Provide the (X, Y) coordinate of the cell's center where the given text is located.  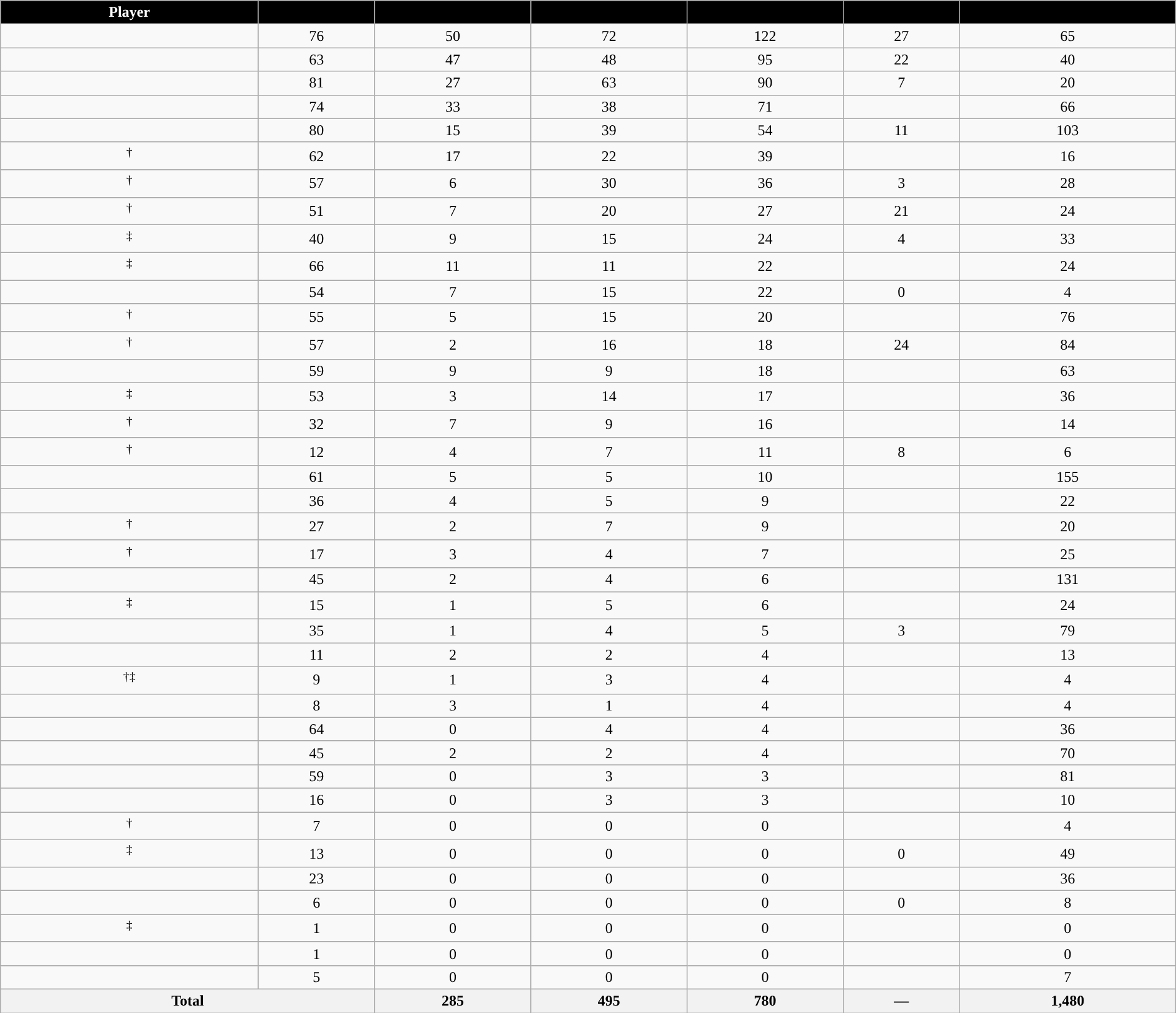
— (901, 1001)
103 (1067, 130)
131 (1067, 580)
53 (316, 397)
†‡ (130, 681)
79 (1067, 631)
495 (609, 1001)
65 (1067, 36)
32 (316, 424)
35 (316, 631)
285 (453, 1001)
61 (316, 477)
38 (609, 107)
122 (765, 36)
51 (316, 211)
71 (765, 107)
30 (609, 184)
72 (609, 36)
25 (1067, 554)
95 (765, 60)
Player (130, 12)
23 (316, 879)
64 (316, 729)
12 (316, 451)
1,480 (1067, 1001)
70 (1067, 753)
62 (316, 156)
21 (901, 211)
155 (1067, 477)
80 (316, 130)
55 (316, 317)
50 (453, 36)
48 (609, 60)
780 (765, 1001)
84 (1067, 346)
74 (316, 107)
47 (453, 60)
28 (1067, 184)
49 (1067, 853)
Total (187, 1001)
90 (765, 83)
